Extract the [x, y] coordinate from the center of the cell holding the provided text.  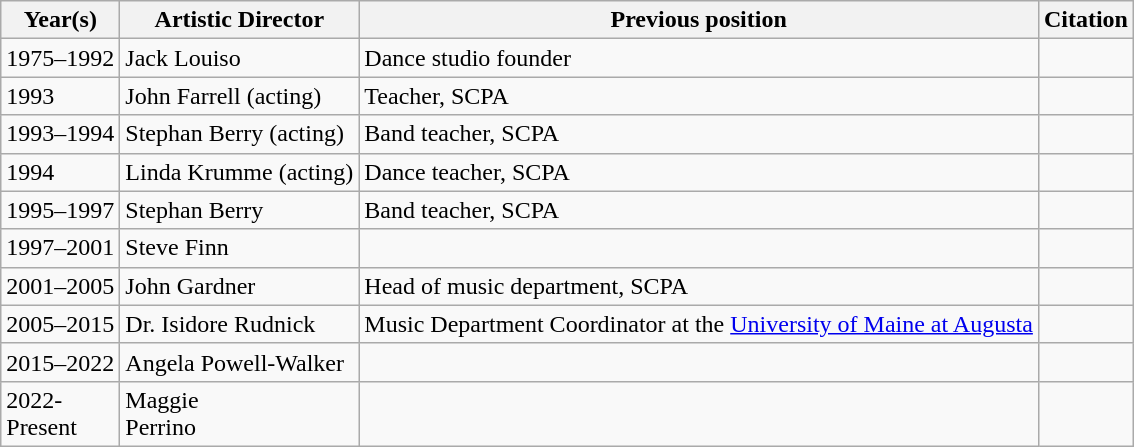
Angela Powell-Walker [240, 362]
2015–2022 [60, 362]
Artistic Director [240, 20]
Teacher, SCPA [699, 96]
2022-Present [60, 414]
Dance studio founder [699, 58]
1975–1992 [60, 58]
Linda Krumme (acting) [240, 172]
2005–2015 [60, 324]
Jack Louiso [240, 58]
Music Department Coordinator at the University of Maine at Augusta [699, 324]
Citation [1086, 20]
Dance teacher, SCPA [699, 172]
MaggiePerrino [240, 414]
2001–2005 [60, 286]
Stephan Berry [240, 210]
John Farrell (acting) [240, 96]
1994 [60, 172]
Year(s) [60, 20]
1995–1997 [60, 210]
1997–2001 [60, 248]
Previous position [699, 20]
Head of music department, SCPA [699, 286]
1993–1994 [60, 134]
Dr. Isidore Rudnick [240, 324]
Steve Finn [240, 248]
John Gardner [240, 286]
1993 [60, 96]
Stephan Berry (acting) [240, 134]
